Search for the cell housing the specified text and yield its (x, y) center coordinate. 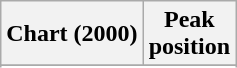
Chart (2000) (72, 34)
Peakposition (189, 34)
